Determine the (X, Y) coordinate at the center of the cell enclosing the given text.  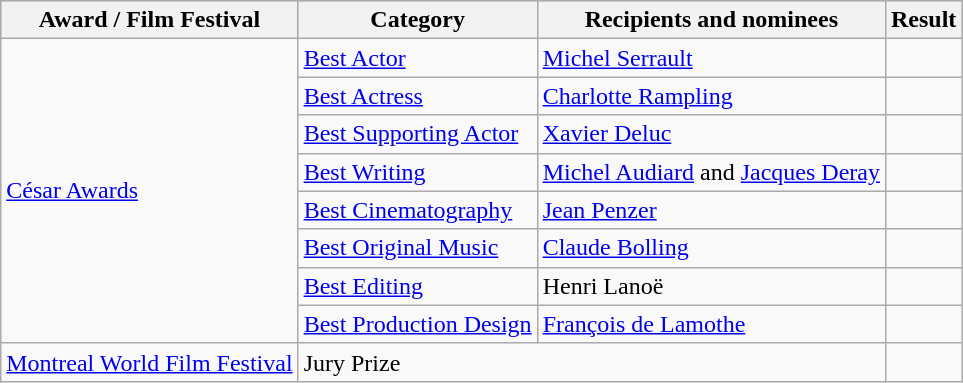
Claude Bolling (711, 248)
Best Actor (418, 58)
Michel Serrault (711, 58)
Jean Penzer (711, 210)
Best Writing (418, 172)
Best Cinematography (418, 210)
Montreal World Film Festival (150, 362)
Best Original Music (418, 248)
César Awards (150, 191)
Best Actress (418, 96)
Charlotte Rampling (711, 96)
Michel Audiard and Jacques Deray (711, 172)
Henri Lanoë (711, 286)
Xavier Deluc (711, 134)
Result (923, 20)
Best Production Design (418, 324)
François de Lamothe (711, 324)
Award / Film Festival (150, 20)
Best Supporting Actor (418, 134)
Category (418, 20)
Jury Prize (592, 362)
Best Editing (418, 286)
Recipients and nominees (711, 20)
